Provide the (x, y) coordinate of the cell's center where the given text is located.  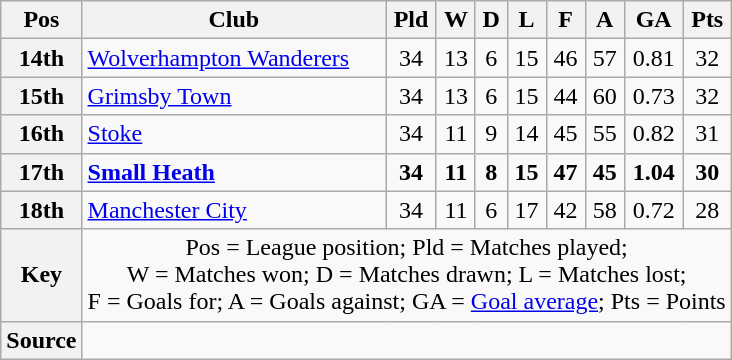
Wolverhampton Wanderers (234, 58)
55 (604, 134)
Source (42, 340)
GA (654, 20)
Grimsby Town (234, 96)
F (566, 20)
Stoke (234, 134)
28 (707, 210)
57 (604, 58)
9 (491, 134)
14 (526, 134)
0.82 (654, 134)
44 (566, 96)
60 (604, 96)
58 (604, 210)
16th (42, 134)
Pld (412, 20)
15th (42, 96)
0.73 (654, 96)
8 (491, 172)
Pts (707, 20)
18th (42, 210)
D (491, 20)
46 (566, 58)
Key (42, 275)
14th (42, 58)
17th (42, 172)
42 (566, 210)
Pos (42, 20)
31 (707, 134)
30 (707, 172)
1.04 (654, 172)
Club (234, 20)
0.72 (654, 210)
A (604, 20)
Small Heath (234, 172)
W (456, 20)
17 (526, 210)
47 (566, 172)
L (526, 20)
Manchester City (234, 210)
0.81 (654, 58)
